Determine the (X, Y) coordinate at the center of the cell enclosing the given text.  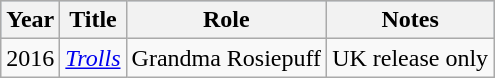
Title (93, 20)
Year (30, 20)
Role (226, 20)
Notes (410, 20)
Grandma Rosiepuff (226, 58)
UK release only (410, 58)
2016 (30, 58)
Trolls (93, 58)
